Locate the cell with the specified text and output its [x, y] center coordinate. 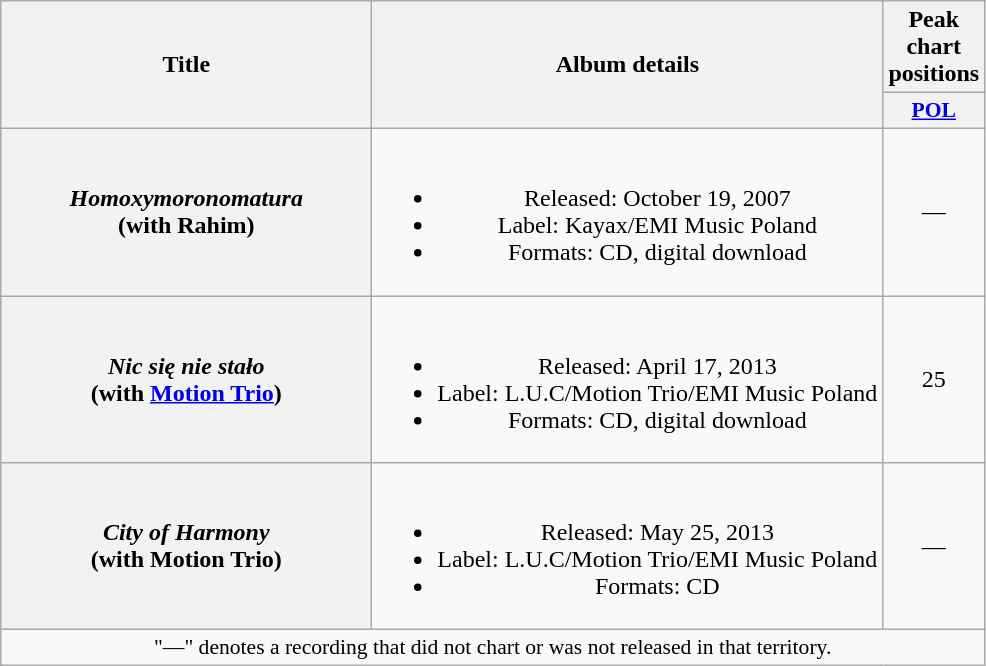
"—" denotes a recording that did not chart or was not released in that territory. [493, 648]
Album details [628, 65]
Released: October 19, 2007Label: Kayax/EMI Music PolandFormats: CD, digital download [628, 212]
Title [186, 65]
Homoxymoronomatura(with Rahim) [186, 212]
Released: April 17, 2013Label: L.U.C/Motion Trio/EMI Music PolandFormats: CD, digital download [628, 380]
Peak chart positions [934, 47]
POL [934, 111]
City of Harmony(with Motion Trio) [186, 546]
25 [934, 380]
Released: May 25, 2013Label: L.U.C/Motion Trio/EMI Music PolandFormats: CD [628, 546]
Nic się nie stało(with Motion Trio) [186, 380]
